Output the (x, y) coordinate of the center of the cell containing the given text.  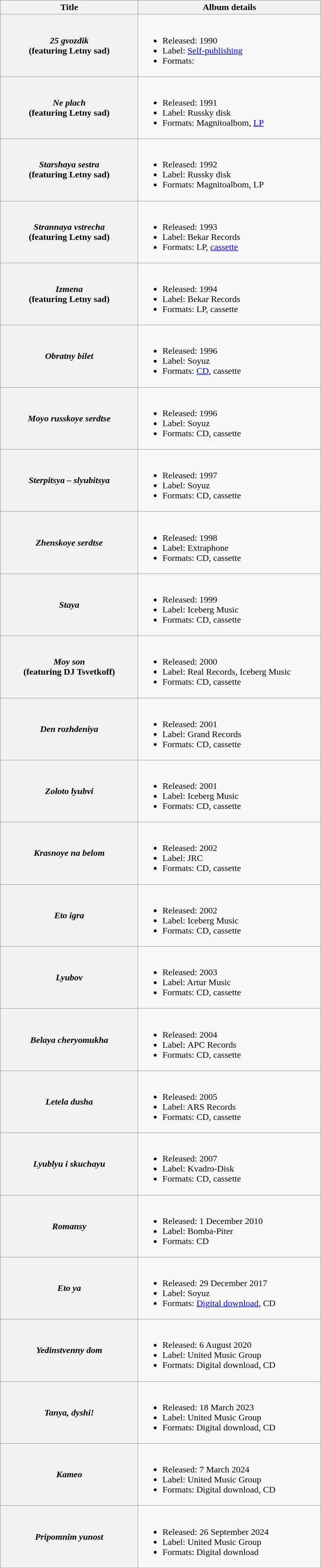
Released: 2002Label: Iceberg MusicFormats: CD, cassette (230, 916)
Released: 1998Label: ExtraphoneFormats: CD, cassette (230, 542)
Released: 2001Label: Iceberg MusicFormats: CD, cassette (230, 791)
Released: 1999Label: Iceberg MusicFormats: CD, cassette (230, 605)
Released: 1990Label: Self-publishingFormats: (230, 45)
Lyublyu i skuchayu (69, 1164)
Released: 29 December 2017Label: SoyuzFormats: Digital download, CD (230, 1288)
Eto ya (69, 1288)
Eto igra (69, 916)
Starshaya sestra(featuring Letny sad) (69, 170)
Released: 1991Label: Russky diskFormats: Magnitoalbom, LP (230, 108)
Belaya cheryomukha (69, 1040)
Moyo russkoye serdtse (69, 418)
Tanya, dyshi! (69, 1413)
Letela dusha (69, 1102)
Released: 1 December 2010Label: Bomba-PiterFormats: CD (230, 1226)
Staya (69, 605)
Released: 2007Label: Kvadro-DiskFormats: CD, cassette (230, 1164)
Zhenskoye serdtse (69, 542)
Izmena(featuring Letny sad) (69, 294)
Moy son(featuring DJ Tsvetkоff) (69, 666)
Obratny bilet (69, 356)
Lyubov (69, 977)
Released: 1992Label: Russky diskFormats: Magnitoalbom, LP (230, 170)
Strannaya vstrecha(featuring Letny sad) (69, 232)
Released: 26 September 2024Label: United Music GroupFormats: Digital download (230, 1537)
Yedinstvenny dom (69, 1350)
Released: 2002Label: JRCFormats: CD, cassette (230, 853)
Released: 2003Label: Artur MusicFormats: CD, cassette (230, 977)
Sterpitsya – slyubitsya (69, 481)
Released: 7 March 2024Label: United Music GroupFormats: Digital download, CD (230, 1474)
Released: 6 August 2020Label: United Music GroupFormats: Digital download, CD (230, 1350)
Released: 18 March 2023Label: United Music GroupFormats: Digital download, CD (230, 1413)
Pripomnim yunost (69, 1537)
Romansy (69, 1226)
Released: 1994Label: Bekar RecordsFormats: LP, cassette (230, 294)
Released: 2004Label: АРС RecordsFormats: CD, cassette (230, 1040)
Title (69, 7)
25 gvozdik(featuring Letny sad) (69, 45)
Released: 2000Label: Real Records, Iceberg MusicFormats: CD, cassette (230, 666)
Released: 1993Label: Bekar RecordsFormats: LP, cassette (230, 232)
Krasnoye na belom (69, 853)
Zoloto lyubvi (69, 791)
Album details (230, 7)
Released: 2001Label: Grand RecordsFormats: CD, cassette (230, 729)
Released: 2005Label: ARS RecordsFormats: CD, cassette (230, 1102)
Kameo (69, 1474)
Ne plach(featuring Letny sad) (69, 108)
Released: 1997Label: SoyuzFormats: CD, cassette (230, 481)
Den rozhdeniya (69, 729)
